Return the (X, Y) coordinate for the center point of the cell that contains the specified text.  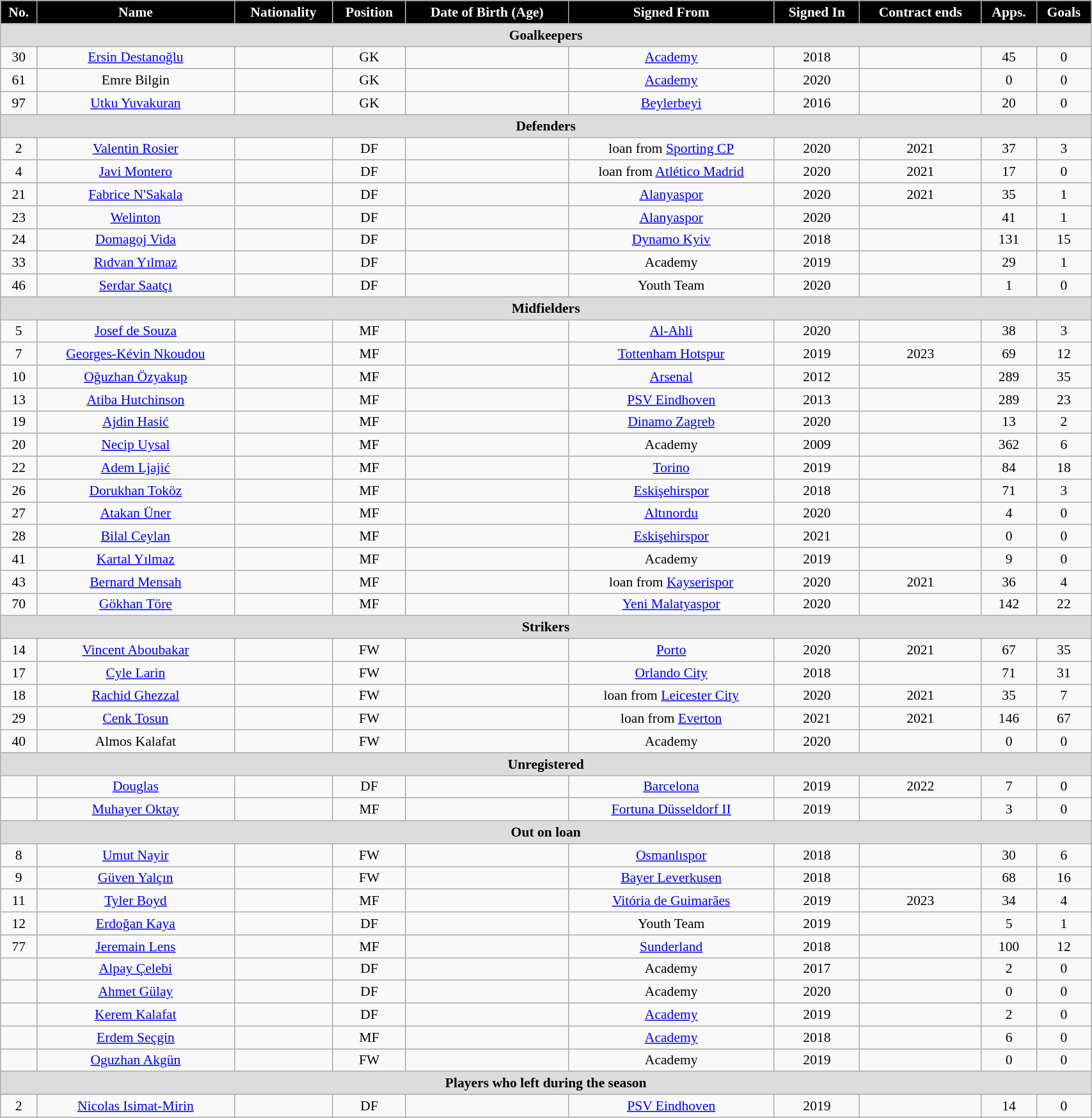
Contract ends (921, 12)
Kerem Kalafat (136, 1015)
Goals (1063, 12)
Necip Uysal (136, 445)
Osmanlıspor (671, 855)
loan from Leicester City (671, 696)
2017 (816, 969)
Position (370, 12)
362 (1009, 445)
Oğuzhan Özyakup (136, 377)
Alpay Çelebi (136, 969)
Kartal Yılmaz (136, 559)
Altınordu (671, 514)
Signed From (671, 12)
34 (1009, 901)
Almos Kalafat (136, 741)
Defenders (546, 126)
40 (19, 741)
Unregistered (546, 764)
Nationality (283, 12)
61 (19, 81)
131 (1009, 240)
Signed In (816, 12)
Bilal Ceylan (136, 537)
26 (19, 491)
2009 (816, 445)
Utku Yuvakuran (136, 104)
Fortuna Düsseldorf II (671, 810)
2012 (816, 377)
Vincent Aboubakar (136, 650)
Atiba Hutchinson (136, 400)
77 (19, 947)
Adem Ljajić (136, 468)
37 (1009, 149)
Arsenal (671, 377)
2013 (816, 400)
loan from Atlético Madrid (671, 172)
Name (136, 12)
38 (1009, 331)
Barcelona (671, 787)
Oguzhan Akgün (136, 1060)
Serdar Saatçı (136, 286)
2016 (816, 104)
Goalkeepers (546, 35)
Yeni Malatyaspor (671, 604)
Domagoj Vida (136, 240)
19 (19, 422)
Josef de Souza (136, 331)
Orlando City (671, 673)
Players who left during the season (546, 1083)
27 (19, 514)
45 (1009, 58)
46 (19, 286)
Ajdin Hasić (136, 422)
146 (1009, 719)
84 (1009, 468)
97 (19, 104)
10 (19, 377)
Fabrice N'Sakala (136, 194)
31 (1063, 673)
Douglas (136, 787)
Vitória de Guimarães (671, 901)
loan from Everton (671, 719)
Güven Yalçın (136, 878)
Muhayer Oktay (136, 810)
No. (19, 12)
Porto (671, 650)
33 (19, 263)
loan from Kayserispor (671, 582)
69 (1009, 354)
Tyler Boyd (136, 901)
2022 (921, 787)
Nicolas Isimat-Mirin (136, 1106)
Sunderland (671, 947)
36 (1009, 582)
Dinamo Zagreb (671, 422)
16 (1063, 878)
100 (1009, 947)
Ahmet Gülay (136, 992)
21 (19, 194)
Jeremain Lens (136, 947)
68 (1009, 878)
Apps. (1009, 12)
28 (19, 537)
Strikers (546, 627)
Out on loan (546, 833)
Erdoğan Kaya (136, 924)
Atakan Üner (136, 514)
Emre Bilgin (136, 81)
Date of Birth (Age) (487, 12)
70 (19, 604)
Dorukhan Toköz (136, 491)
Gökhan Töre (136, 604)
Cenk Tosun (136, 719)
Welinton (136, 217)
11 (19, 901)
Beylerbeyi (671, 104)
Al-Ahli (671, 331)
8 (19, 855)
Cyle Larin (136, 673)
Rıdvan Yılmaz (136, 263)
142 (1009, 604)
Midfielders (546, 308)
Ersin Destanoğlu (136, 58)
Georges-Kévin Nkoudou (136, 354)
Bayer Leverkusen (671, 878)
24 (19, 240)
Tottenham Hotspur (671, 354)
Valentin Rosier (136, 149)
Dynamo Kyiv (671, 240)
Rachid Ghezzal (136, 696)
43 (19, 582)
Javi Montero (136, 172)
Erdem Seçgin (136, 1037)
Bernard Mensah (136, 582)
Umut Nayir (136, 855)
loan from Sporting CP (671, 149)
15 (1063, 240)
Torino (671, 468)
